Determine the (X, Y) coordinate at the center of the cell enclosing the given text.  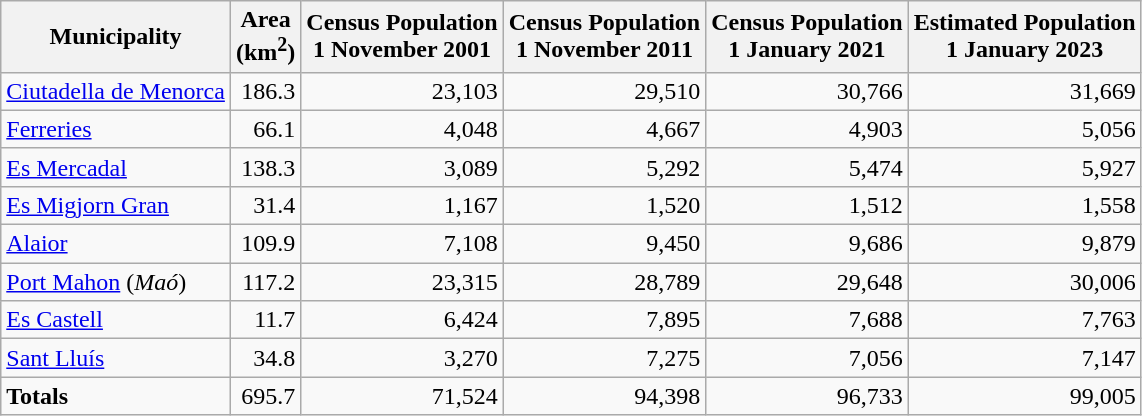
Alaior (116, 244)
Es Castell (116, 320)
4,667 (604, 129)
Port Mahon (Maó) (116, 282)
34.8 (265, 358)
186.3 (265, 91)
Census Population 1 November 2011 (604, 37)
Census Population 1 November 2001 (402, 37)
Es Mercadal (116, 167)
Municipality (116, 37)
7,895 (604, 320)
3,089 (402, 167)
31.4 (265, 205)
1,520 (604, 205)
9,879 (1024, 244)
1,512 (807, 205)
6,424 (402, 320)
5,474 (807, 167)
Ciutadella de Menorca (116, 91)
3,270 (402, 358)
Sant Lluís (116, 358)
94,398 (604, 396)
109.9 (265, 244)
5,056 (1024, 129)
11.7 (265, 320)
9,450 (604, 244)
23,315 (402, 282)
96,733 (807, 396)
Totals (116, 396)
Es Migjorn Gran (116, 205)
Ferreries (116, 129)
7,688 (807, 320)
7,147 (1024, 358)
5,927 (1024, 167)
5,292 (604, 167)
71,524 (402, 396)
Census Population 1 January 2021 (807, 37)
66.1 (265, 129)
7,056 (807, 358)
Estimated Population 1 January 2023 (1024, 37)
7,275 (604, 358)
31,669 (1024, 91)
29,510 (604, 91)
4,903 (807, 129)
23,103 (402, 91)
7,108 (402, 244)
1,167 (402, 205)
29,648 (807, 282)
138.3 (265, 167)
99,005 (1024, 396)
1,558 (1024, 205)
4,048 (402, 129)
7,763 (1024, 320)
695.7 (265, 396)
30,766 (807, 91)
9,686 (807, 244)
117.2 (265, 282)
Area (km2) (265, 37)
30,006 (1024, 282)
28,789 (604, 282)
